Locate the cell with the specified text and output its [x, y] center coordinate. 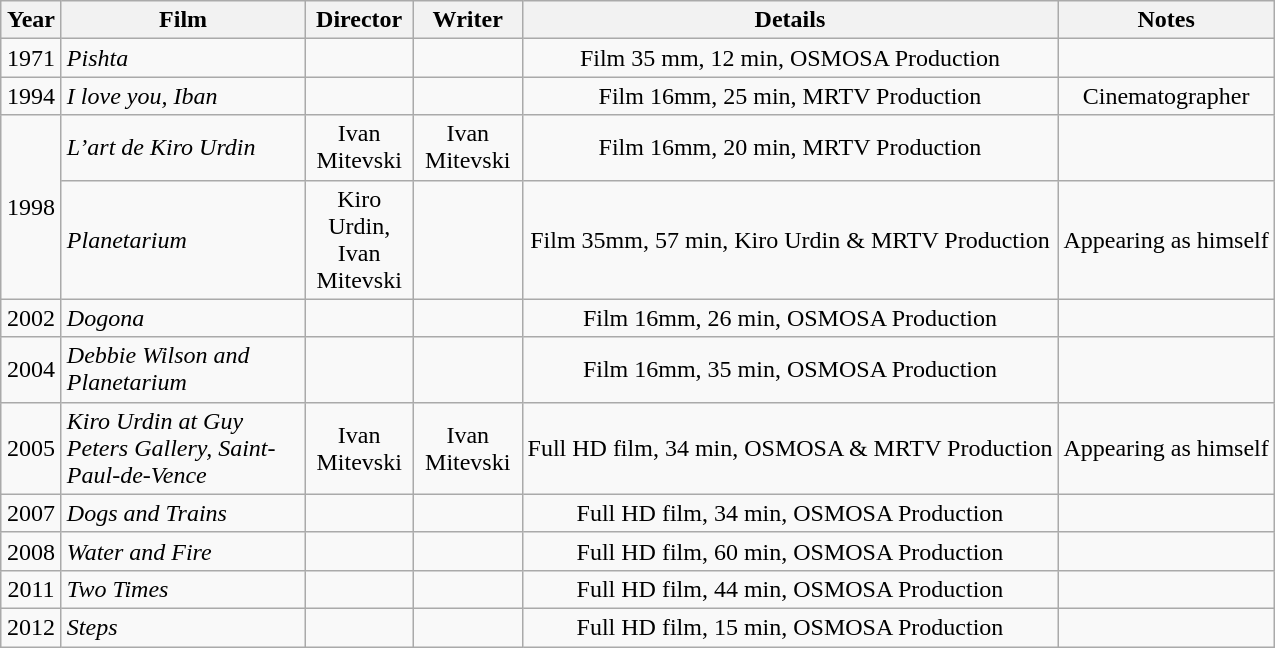
Cinematographer [1166, 96]
Year [32, 20]
Film 16mm, 25 min, MRTV Production [790, 96]
Kiro Urdin at Guy Peters Gallery, Saint-Paul-de-Vence [183, 448]
L’art de Kiro Urdin [183, 148]
Film 16mm, 35 min, OSMOSA Production [790, 370]
Debbie Wilson and Planetarium [183, 370]
2011 [32, 589]
1994 [32, 96]
2007 [32, 513]
Dogs and Trains [183, 513]
2012 [32, 627]
Planetarium [183, 240]
Film 16mm, 26 min, OSMOSA Production [790, 318]
Kiro Urdin,Ivan Mitevski [360, 240]
Details [790, 20]
2008 [32, 551]
2005 [32, 448]
1971 [32, 58]
Director [360, 20]
Dogona [183, 318]
Film 35 mm, 12 min, OSMOSA Production [790, 58]
Full HD film, 34 min, OSMOSA & MRTV Production [790, 448]
2002 [32, 318]
Full HD film, 15 min, OSMOSA Production [790, 627]
Full HD film, 34 min, OSMOSA Production [790, 513]
Notes [1166, 20]
Two Times [183, 589]
Water and Fire [183, 551]
1998 [32, 207]
2004 [32, 370]
Film [183, 20]
Full HD film, 44 min, OSMOSA Production [790, 589]
Full HD film, 60 min, OSMOSA Production [790, 551]
Writer [468, 20]
Steps [183, 627]
Pishta [183, 58]
Film 35mm, 57 min, Kiro Urdin & MRTV Production [790, 240]
I love you, Iban [183, 96]
Film 16mm, 20 min, MRTV Production [790, 148]
